Determine the [X, Y] coordinate at the center of the cell enclosing the given text.  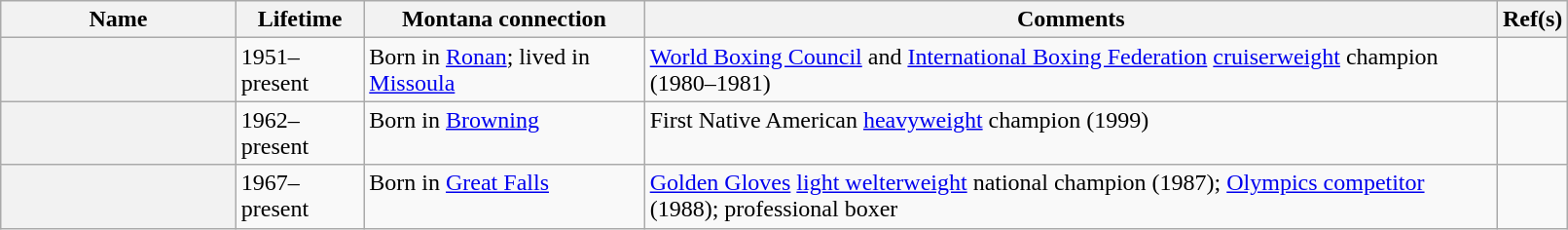
1967–present [300, 197]
Lifetime [300, 19]
Name [119, 19]
Ref(s) [1532, 19]
Born in Ronan; lived in Missoula [504, 70]
Montana connection [504, 19]
Golden Gloves light welterweight national champion (1987); Olympics competitor (1988); professional boxer [1071, 197]
Born in Browning [504, 133]
Comments [1071, 19]
Born in Great Falls [504, 197]
First Native American heavyweight champion (1999) [1071, 133]
1962–present [300, 133]
World Boxing Council and International Boxing Federation cruiserweight champion (1980–1981) [1071, 70]
1951–present [300, 70]
